Capture the cell that displays the provided text and extract its [X, Y] central coordinate. 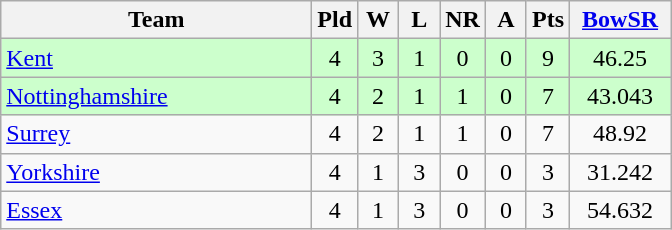
48.92 [620, 134]
31.242 [620, 172]
43.043 [620, 96]
54.632 [620, 210]
Yorkshire [156, 172]
L [420, 20]
BowSR [620, 20]
NR [463, 20]
Essex [156, 210]
46.25 [620, 58]
W [378, 20]
Surrey [156, 134]
9 [548, 58]
Nottinghamshire [156, 96]
Pld [335, 20]
Team [156, 20]
Pts [548, 20]
A [506, 20]
Kent [156, 58]
